Identify which cell holds the provided text, then report its (x, y) central coordinate. 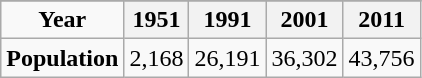
Population (62, 58)
1991 (228, 20)
2011 (382, 20)
2001 (304, 20)
Year (62, 20)
26,191 (228, 58)
36,302 (304, 58)
43,756 (382, 58)
1951 (156, 20)
2,168 (156, 58)
